Return the (X, Y) coordinate for the center point of the cell that contains the specified text.  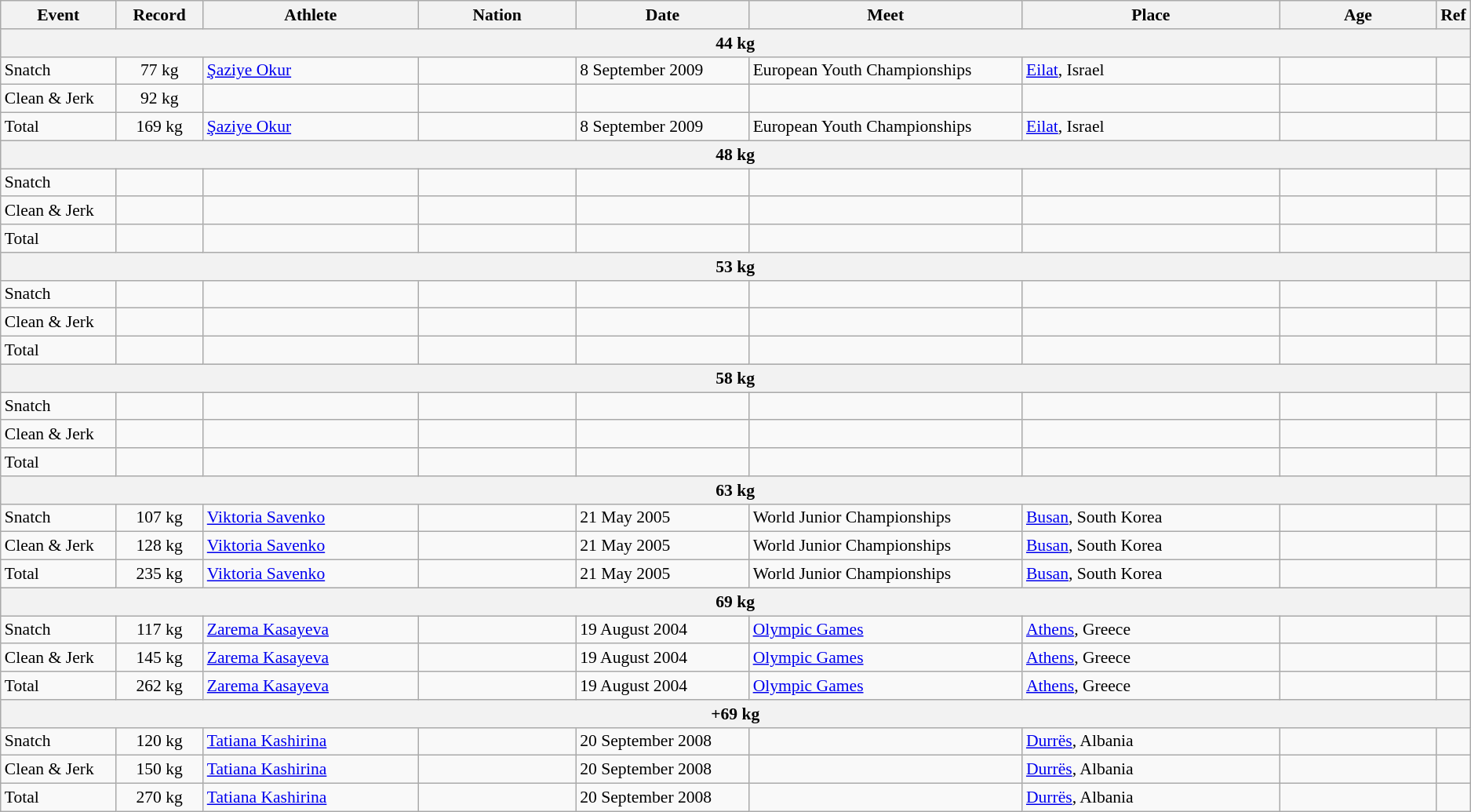
48 kg (736, 155)
145 kg (160, 658)
120 kg (160, 741)
63 kg (736, 490)
77 kg (160, 71)
150 kg (160, 770)
Age (1358, 15)
117 kg (160, 630)
235 kg (160, 574)
262 kg (160, 686)
Ref (1453, 15)
270 kg (160, 798)
+69 kg (736, 714)
Athlete (311, 15)
169 kg (160, 127)
53 kg (736, 267)
58 kg (736, 378)
107 kg (160, 518)
Record (160, 15)
44 kg (736, 43)
Meet (886, 15)
Event (58, 15)
128 kg (160, 546)
Place (1151, 15)
Date (662, 15)
Nation (497, 15)
69 kg (736, 602)
92 kg (160, 99)
